Pinpoint the cell where the given text exists, returning its (X, Y) midpoint coordinate. 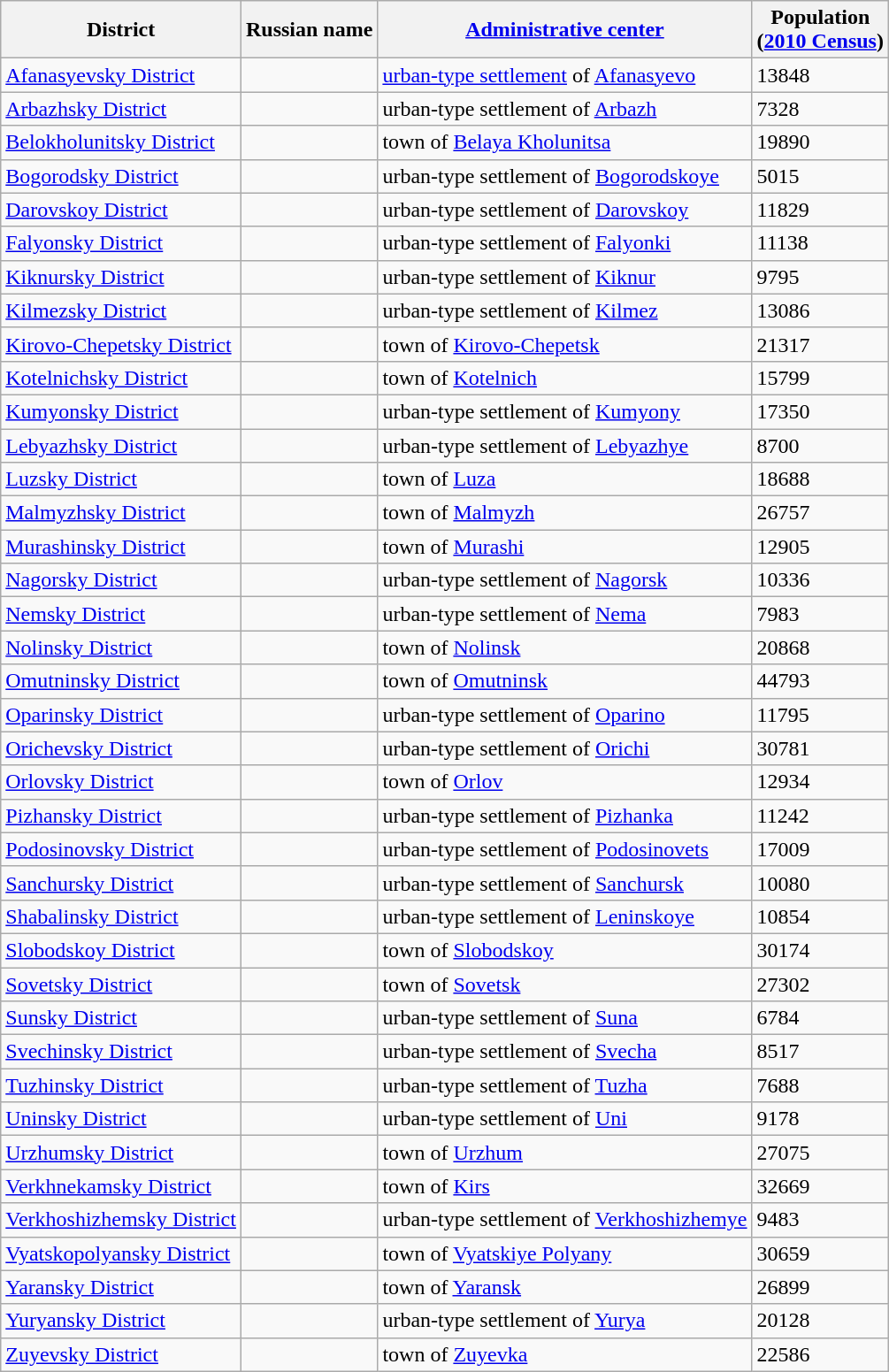
Slobodskoy District (121, 950)
Malmyzhsky District (121, 513)
urban-type settlement of Yurya (564, 1321)
Kiknursky District (121, 277)
12905 (820, 547)
9178 (820, 1119)
11829 (820, 210)
urban-type settlement of Afanasyevo (564, 75)
Pizhansky District (121, 816)
urban-type settlement of Verkhoshizhemye (564, 1220)
urban-type settlement of Leninskoye (564, 916)
town of Malmyzh (564, 513)
26757 (820, 513)
urban-type settlement of Lebyazhye (564, 445)
Kumyonsky District (121, 411)
11795 (820, 715)
town of Sovetsk (564, 985)
26899 (820, 1287)
urban-type settlement of Arbazh (564, 109)
Yuryansky District (121, 1321)
town of Murashi (564, 547)
44793 (820, 681)
Russian name (309, 30)
urban-type settlement of Falyonki (564, 243)
Afanasyevsky District (121, 75)
Administrative center (564, 30)
8517 (820, 1052)
Sunsky District (121, 1018)
urban-type settlement of Svecha (564, 1052)
10336 (820, 580)
town of Belaya Kholunitsa (564, 142)
6784 (820, 1018)
5015 (820, 176)
17350 (820, 411)
13848 (820, 75)
Kilmezsky District (121, 310)
9483 (820, 1220)
7328 (820, 109)
Falyonsky District (121, 243)
town of Luza (564, 479)
Verkhoshizhemsky District (121, 1220)
Zuyevsky District (121, 1354)
Podosinovsky District (121, 849)
Darovskoy District (121, 210)
8700 (820, 445)
District (121, 30)
Sovetsky District (121, 985)
urban-type settlement of Orichi (564, 748)
town of Nolinsk (564, 648)
Nagorsky District (121, 580)
town of Zuyevka (564, 1354)
22586 (820, 1354)
Kirovo-Chepetsky District (121, 344)
30174 (820, 950)
town of Yaransk (564, 1287)
19890 (820, 142)
20868 (820, 648)
Population(2010 Census) (820, 30)
7688 (820, 1085)
10854 (820, 916)
Urzhumsky District (121, 1153)
Sanchursky District (121, 883)
urban-type settlement of Kiknur (564, 277)
10080 (820, 883)
town of Kirs (564, 1186)
17009 (820, 849)
Nolinsky District (121, 648)
Verkhnekamsky District (121, 1186)
Shabalinsky District (121, 916)
urban-type settlement of Nagorsk (564, 580)
urban-type settlement of Kilmez (564, 310)
Belokholunitsky District (121, 142)
Lebyazhsky District (121, 445)
urban-type settlement of Darovskoy (564, 210)
urban-type settlement of Tuzha (564, 1085)
Uninsky District (121, 1119)
12934 (820, 782)
21317 (820, 344)
town of Kotelnich (564, 378)
town of Orlov (564, 782)
town of Urzhum (564, 1153)
Orlovsky District (121, 782)
urban-type settlement of Suna (564, 1018)
Vyatskopolyansky District (121, 1253)
Tuzhinsky District (121, 1085)
Bogorodsky District (121, 176)
7983 (820, 614)
town of Vyatskiye Polyany (564, 1253)
Luzsky District (121, 479)
Omutninsky District (121, 681)
Svechinsky District (121, 1052)
30781 (820, 748)
Oparinsky District (121, 715)
13086 (820, 310)
urban-type settlement of Podosinovets (564, 849)
9795 (820, 277)
urban-type settlement of Pizhanka (564, 816)
15799 (820, 378)
town of Omutninsk (564, 681)
urban-type settlement of Kumyony (564, 411)
urban-type settlement of Uni (564, 1119)
Yaransky District (121, 1287)
30659 (820, 1253)
urban-type settlement of Sanchursk (564, 883)
27075 (820, 1153)
urban-type settlement of Nema (564, 614)
town of Slobodskoy (564, 950)
20128 (820, 1321)
11138 (820, 243)
18688 (820, 479)
Arbazhsky District (121, 109)
11242 (820, 816)
Orichevsky District (121, 748)
urban-type settlement of Bogorodskoye (564, 176)
Nemsky District (121, 614)
town of Kirovo-Chepetsk (564, 344)
32669 (820, 1186)
Kotelnichsky District (121, 378)
urban-type settlement of Oparino (564, 715)
Murashinsky District (121, 547)
27302 (820, 985)
